Determine the (X, Y) coordinate at the center of the cell enclosing the given text.  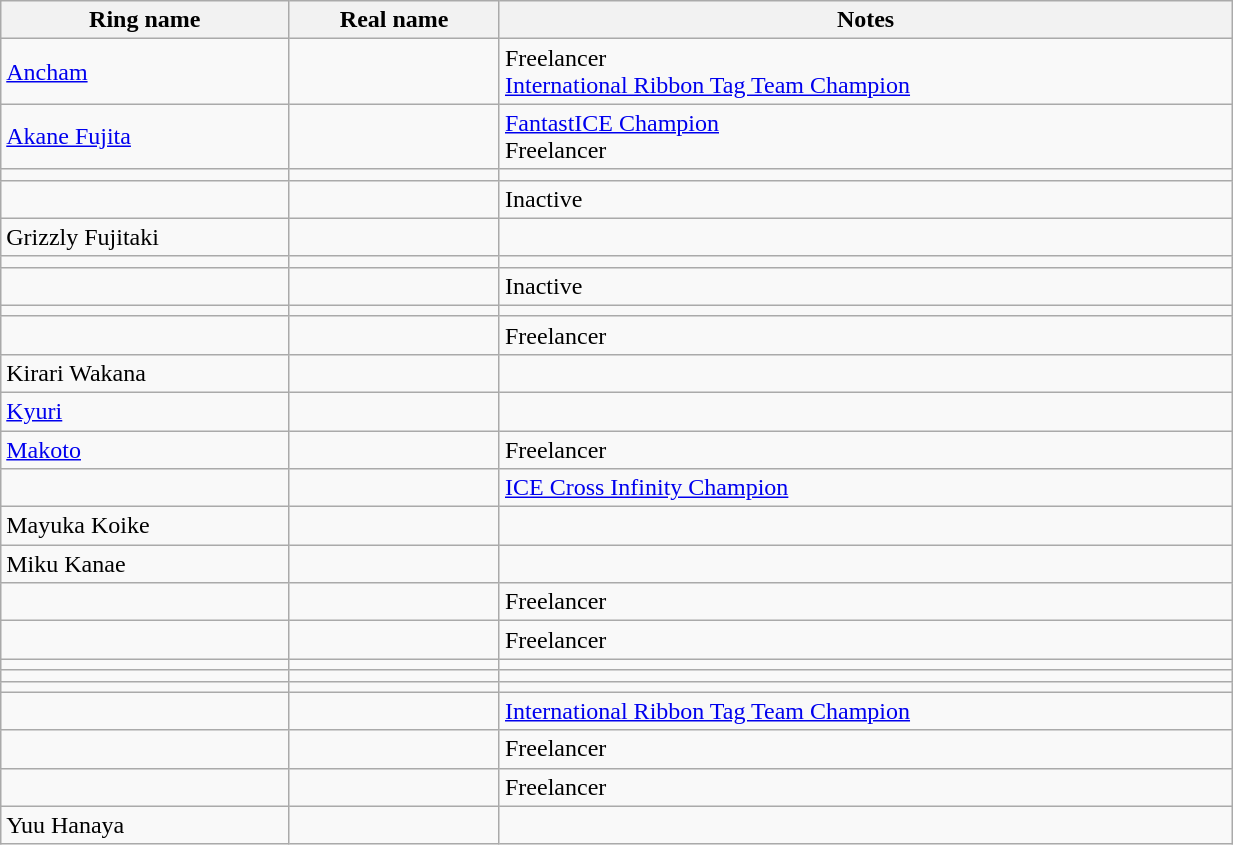
ICE Cross Infinity Champion (865, 488)
Makoto (145, 449)
Ring name (145, 20)
Miku Kanae (145, 564)
Real name (394, 20)
Notes (865, 20)
Grizzly Fujitaki (145, 237)
International Ribbon Tag Team Champion (865, 711)
Yuu Hanaya (145, 825)
Ancham (145, 72)
Mayuka Koike (145, 526)
Kirari Wakana (145, 373)
Akane Fujita (145, 136)
FreelancerInternational Ribbon Tag Team Champion (865, 72)
Kyuri (145, 411)
FantastICE ChampionFreelancer (865, 136)
